Find where the given text appears and provide that cell's center as [x, y] coordinate. 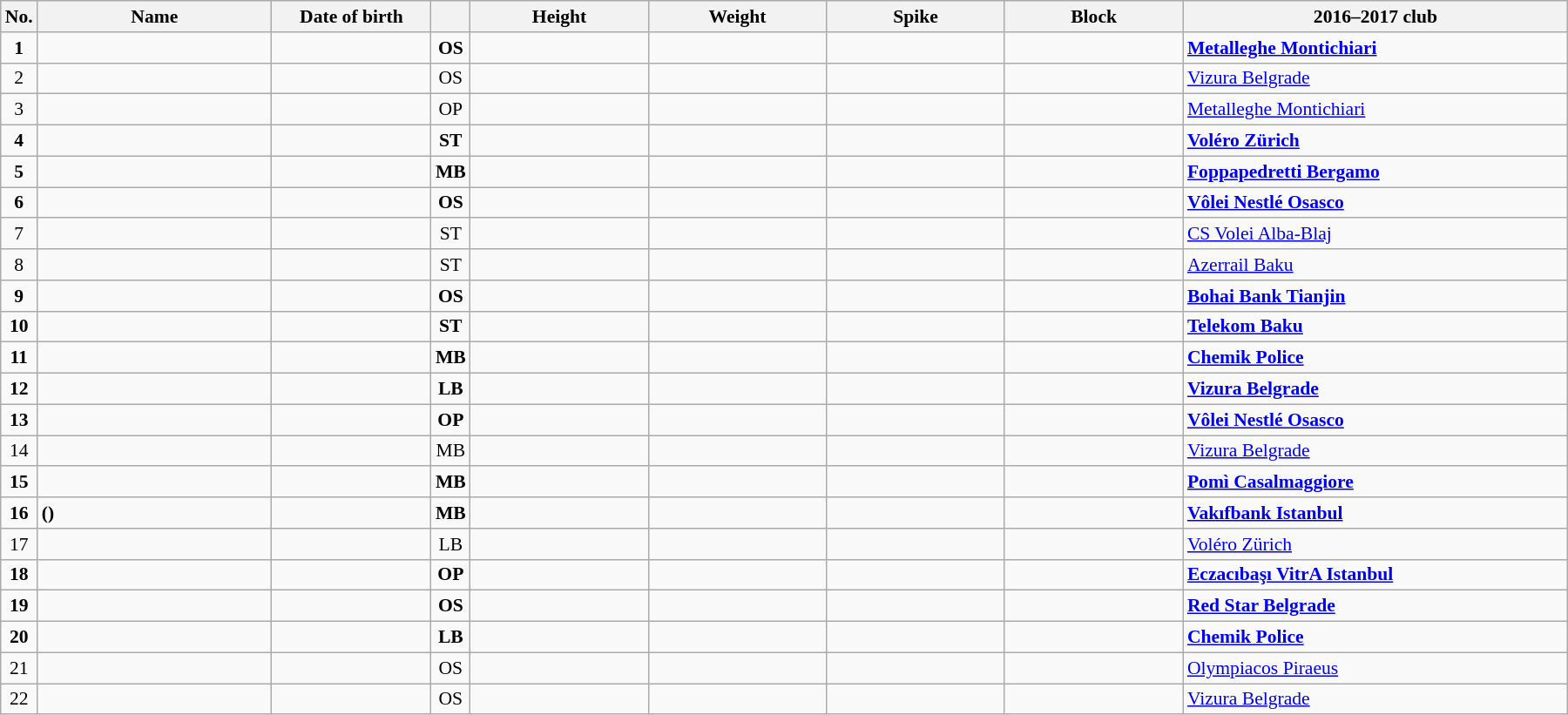
Azerrail Baku [1375, 265]
21 [19, 668]
Bohai Bank Tianjin [1375, 296]
() [155, 513]
19 [19, 606]
16 [19, 513]
14 [19, 451]
2016–2017 club [1375, 17]
Eczacıbaşı VitrA Istanbul [1375, 575]
13 [19, 420]
1 [19, 48]
15 [19, 482]
22 [19, 699]
Telekom Baku [1375, 327]
Spike [916, 17]
4 [19, 141]
CS Volei Alba-Blaj [1375, 234]
3 [19, 110]
Weight [737, 17]
No. [19, 17]
12 [19, 389]
Vakıfbank Istanbul [1375, 513]
Foppapedretti Bergamo [1375, 172]
2 [19, 78]
Name [155, 17]
11 [19, 358]
17 [19, 544]
6 [19, 203]
8 [19, 265]
Height [559, 17]
Date of birth [352, 17]
9 [19, 296]
5 [19, 172]
Olympiacos Piraeus [1375, 668]
Pomì Casalmaggiore [1375, 482]
10 [19, 327]
18 [19, 575]
7 [19, 234]
Block [1094, 17]
Red Star Belgrade [1375, 606]
20 [19, 637]
